Scan for the cell matching the given text and deliver its (X, Y) coordinate at center. 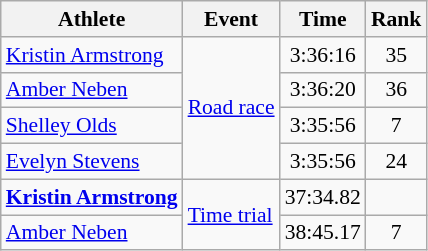
Shelley Olds (92, 126)
38:45.17 (323, 233)
Time trial (232, 214)
37:34.82 (323, 197)
36 (396, 90)
Rank (396, 19)
3:36:16 (323, 55)
Evelyn Stevens (92, 162)
24 (396, 162)
3:36:20 (323, 90)
Athlete (92, 19)
35 (396, 55)
Event (232, 19)
Time (323, 19)
Road race (232, 108)
